Determine the (x, y) coordinate at the center of the cell enclosing the given text.  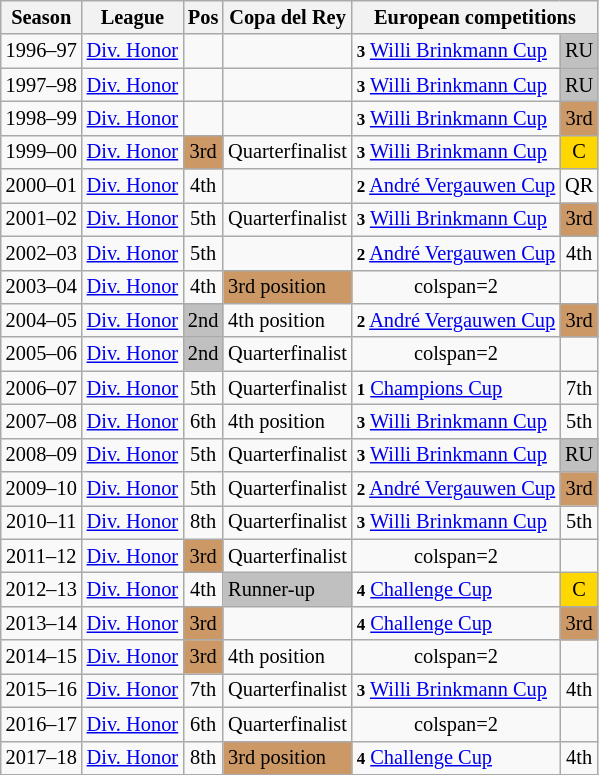
1 Champions Cup (456, 388)
2016–17 (42, 724)
2006–07 (42, 388)
2015–16 (42, 690)
League (132, 17)
2013–14 (42, 623)
2008–09 (42, 455)
2002–03 (42, 253)
2014–15 (42, 657)
1996–97 (42, 51)
QR (579, 186)
Copa del Rey (288, 17)
Pos (203, 17)
2010–11 (42, 522)
2007–08 (42, 421)
2009–10 (42, 489)
2005–06 (42, 354)
Season (42, 17)
2012–13 (42, 589)
2000–01 (42, 186)
European competitions (475, 17)
1998–99 (42, 118)
2017–18 (42, 758)
2001–02 (42, 219)
2004–05 (42, 320)
1997–98 (42, 85)
2003–04 (42, 287)
Runner-up (288, 589)
1999–00 (42, 152)
2011–12 (42, 556)
